Pinpoint the cell where the given text exists, returning its [x, y] midpoint coordinate. 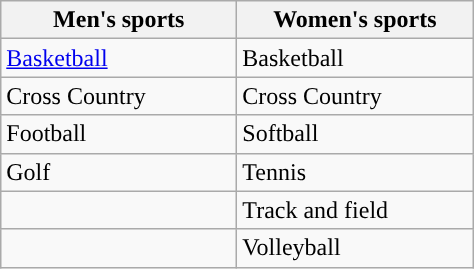
Golf [119, 172]
Softball [355, 134]
Men's sports [119, 20]
Women's sports [355, 20]
Volleyball [355, 248]
Tennis [355, 172]
Football [119, 134]
Track and field [355, 210]
